Return [X, Y] of the center of cell containing provided text 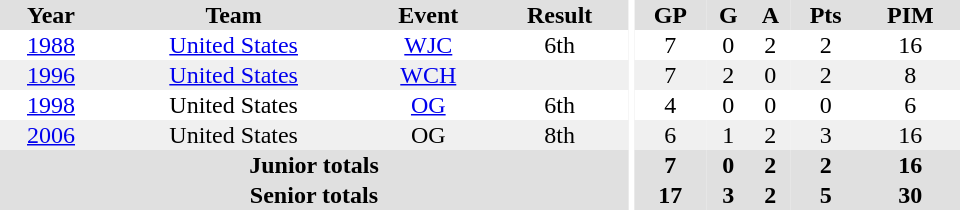
GP [670, 15]
1998 [51, 105]
30 [910, 195]
Junior totals [314, 165]
G [728, 15]
Year [51, 15]
PIM [910, 15]
1996 [51, 75]
8th [560, 135]
1988 [51, 45]
A [770, 15]
Event [428, 15]
2006 [51, 135]
Team [234, 15]
WCH [428, 75]
Senior totals [314, 195]
17 [670, 195]
8 [910, 75]
Result [560, 15]
1 [728, 135]
4 [670, 105]
WJC [428, 45]
5 [826, 195]
Pts [826, 15]
